Detect which cell encompasses the target text, then output its [X, Y] center coordinate. 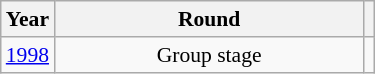
Year [28, 19]
Round [209, 19]
1998 [28, 55]
Group stage [209, 55]
